Return (x, y) of the center of cell containing provided text 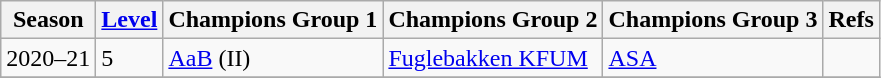
5 (130, 58)
Season (48, 20)
Level (130, 20)
AaB (II) (273, 58)
Champions Group 3 (713, 20)
Champions Group 1 (273, 20)
Refs (851, 20)
2020–21 (48, 58)
ASA (713, 58)
Champions Group 2 (493, 20)
Fuglebakken KFUM (493, 58)
